Detect which cell encompasses the target text, then output its (x, y) center coordinate. 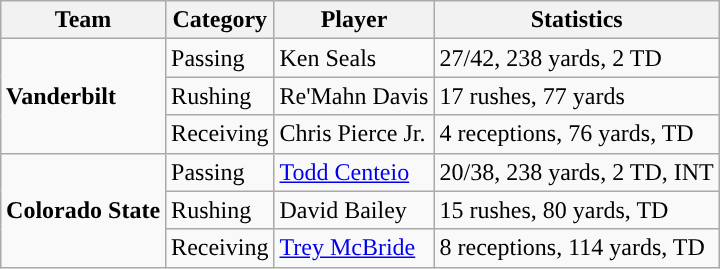
Ken Seals (354, 58)
Player (354, 20)
Statistics (576, 20)
4 receptions, 76 yards, TD (576, 134)
Category (220, 20)
17 rushes, 77 yards (576, 96)
Re'Mahn Davis (354, 96)
20/38, 238 yards, 2 TD, INT (576, 172)
27/42, 238 yards, 2 TD (576, 58)
Todd Centeio (354, 172)
Team (84, 20)
David Bailey (354, 210)
Trey McBride (354, 248)
15 rushes, 80 yards, TD (576, 210)
8 receptions, 114 yards, TD (576, 248)
Vanderbilt (84, 96)
Colorado State (84, 210)
Chris Pierce Jr. (354, 134)
